Capture the cell that displays the provided text and extract its (x, y) central coordinate. 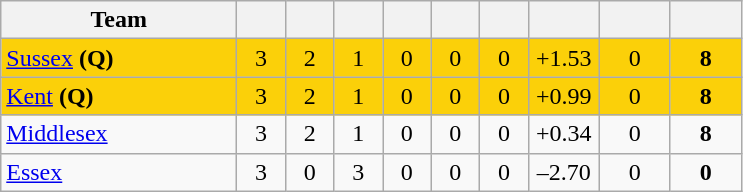
+0.99 (564, 96)
Sussex (Q) (119, 58)
Essex (119, 172)
+0.34 (564, 134)
Middlesex (119, 134)
Kent (Q) (119, 96)
–2.70 (564, 172)
+1.53 (564, 58)
Team (119, 20)
